Detect which cell encompasses the target text, then output its (x, y) center coordinate. 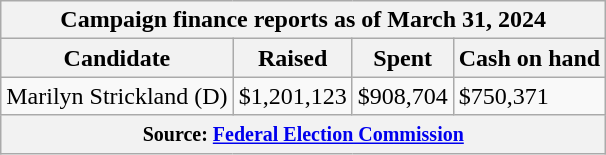
$908,704 (402, 96)
Raised (292, 58)
Campaign finance reports as of March 31, 2024 (304, 20)
Source: Federal Election Commission (304, 134)
$750,371 (529, 96)
Spent (402, 58)
Cash on hand (529, 58)
Marilyn Strickland (D) (117, 96)
$1,201,123 (292, 96)
Candidate (117, 58)
